For the text-containing cell, return its midpoint in [X, Y] coordinate format. 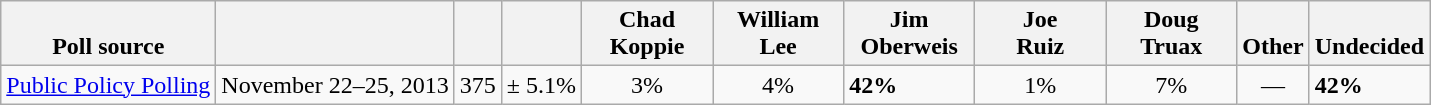
DougTruax [1172, 34]
1% [1040, 85]
November 22–25, 2013 [335, 85]
± 5.1% [541, 85]
Undecided [1369, 34]
— [1273, 85]
3% [646, 85]
WilliamLee [778, 34]
7% [1172, 85]
Other [1273, 34]
JimOberweis [910, 34]
Poll source [108, 34]
4% [778, 85]
Public Policy Polling [108, 85]
JoeRuiz [1040, 34]
375 [478, 85]
ChadKoppie [646, 34]
